Pinpoint the cell where the given text exists, returning its [X, Y] midpoint coordinate. 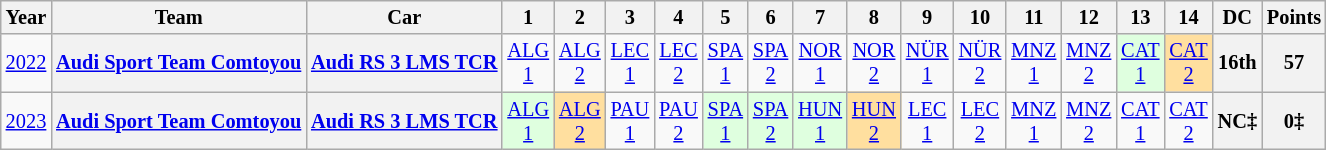
Points [1294, 17]
2 [580, 17]
6 [770, 17]
NÜR2 [980, 63]
9 [928, 17]
PAU2 [678, 121]
11 [1034, 17]
7 [820, 17]
4 [678, 17]
HUN2 [874, 121]
13 [1140, 17]
10 [980, 17]
12 [1088, 17]
NOR1 [820, 63]
2023 [26, 121]
Car [404, 17]
2022 [26, 63]
16th [1238, 63]
HUN1 [820, 121]
57 [1294, 63]
1 [528, 17]
14 [1188, 17]
8 [874, 17]
PAU1 [630, 121]
NC‡ [1238, 121]
3 [630, 17]
NÜR1 [928, 63]
5 [726, 17]
DC [1238, 17]
Year [26, 17]
Team [178, 17]
0‡ [1294, 121]
NOR2 [874, 63]
